Find where the given text appears and provide that cell's center as (x, y) coordinate. 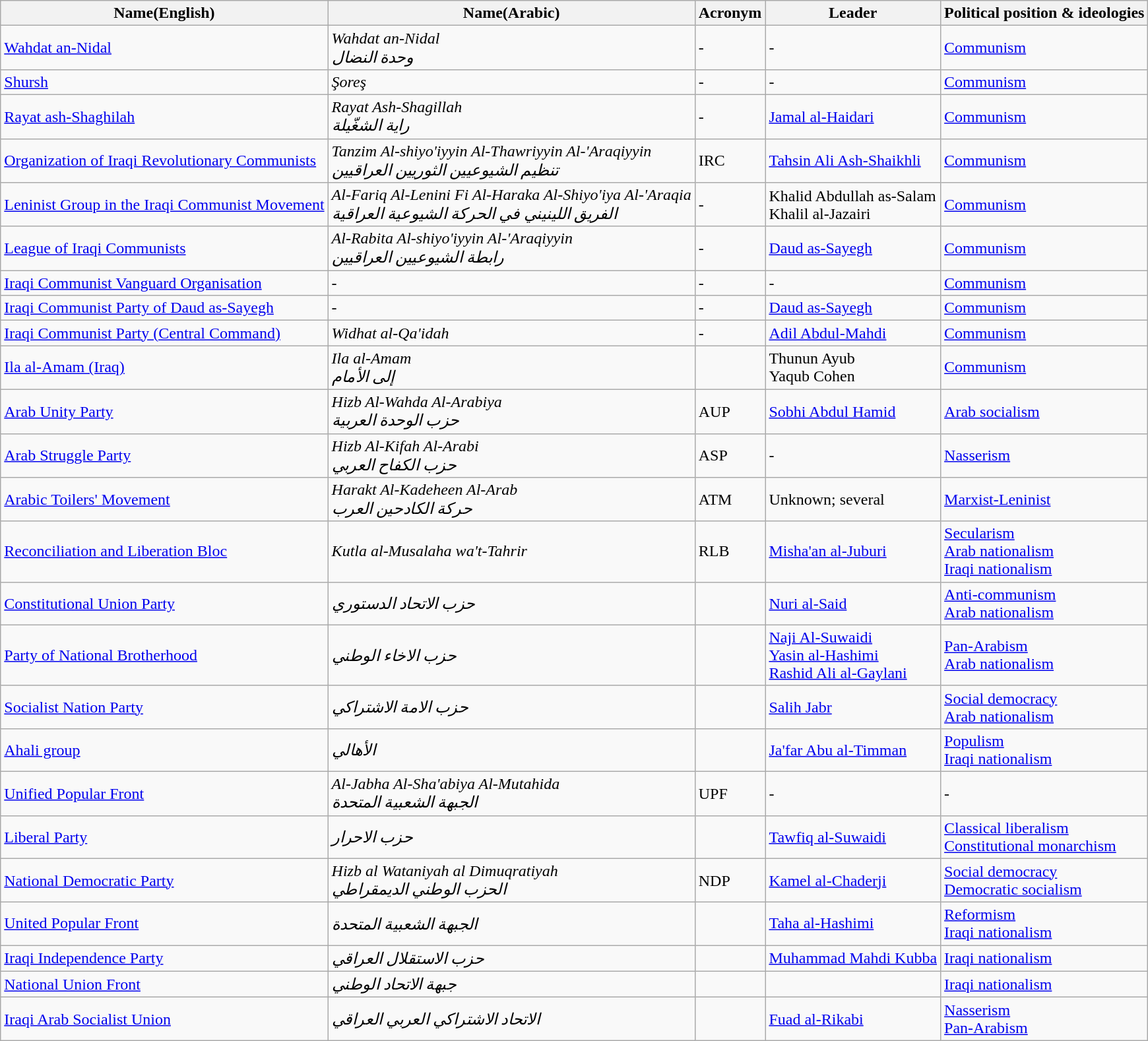
Pan-ArabismArab nationalism (1044, 655)
Widhat al-Qa'idah (511, 333)
ATM (730, 500)
Tahsin Ali Ash-Shaikhli (853, 161)
ReformismIraqi nationalism (1044, 924)
Al-Fariq Al-Lenini Fi Al-Haraka Al-Shiyo'iya Al-'Araqiaالفريق اللينيني في الحركة الشيوعية العراقية (511, 205)
Classical liberalismConstitutional monarchism (1044, 836)
Taha al-Hashimi (853, 924)
IRC (730, 161)
Iraqi Communist Party of Daud as-Sayegh (164, 308)
Kamel al-Chaderji (853, 880)
Rayat ash-Shaghilah (164, 116)
Political position & ideologies (1044, 13)
Tawfiq al-Suwaidi (853, 836)
Ahali group (164, 749)
United Popular Front (164, 924)
Organization of Iraqi Revolutionary Communists (164, 161)
Acronym (730, 13)
Socialist Nation Party (164, 707)
Ila al-Amam (Iraq) (164, 368)
Arab Unity Party (164, 412)
الأهالي (511, 749)
Iraqi Communist Vanguard Organisation (164, 283)
Ja'far Abu al-Timman (853, 749)
حزب الاحرار (511, 836)
Harakt Al-Kadeheen Al-Arabحركة الكادحين العرب (511, 500)
Khalid Abdullah as-SalamKhalil al-Jazairi (853, 205)
SecularismArab nationalismIraqi nationalism (1044, 552)
Name(English) (164, 13)
Iraqi Communist Party (Central Command) (164, 333)
Naji Al-SuwaidiYasin al-HashimiRashid Ali al-Gaylani (853, 655)
National Democratic Party (164, 880)
الاتحاد الاشتراكي العربي العراقي (511, 1019)
NasserismPan-Arabism (1044, 1019)
Tanzim Al-shiyo'iyyin Al-Thawriyyin Al-'Araqiyyinتنظيم الشيوعيين الثوريين العراقيين (511, 161)
Name(Arabic) (511, 13)
Al-Rabita Al-shiyo'iyyin Al-'Araqiyyinرابطة الشيوعيين العراقيين (511, 248)
Jamal al-Haidari (853, 116)
NDP (730, 880)
Leader (853, 13)
Constitutional Union Party (164, 603)
PopulismIraqi nationalism (1044, 749)
Party of National Brotherhood (164, 655)
Hizb al Wataniyah al Dimuqratiyahالحزب الوطني الديمقراطي (511, 880)
Social democracyArab nationalism (1044, 707)
حزب الاتحاد الدستوري (511, 603)
Thunun AyubYaqub Cohen (853, 368)
Ila al-Amamإلى الأمام (511, 368)
League of Iraqi Communists (164, 248)
Rayat Ash-Shagillahراية الشغّيلة (511, 116)
Adil Abdul-Mahdi (853, 333)
Arab socialism (1044, 412)
Şoreş (511, 82)
Al-Jabha Al-Sha'abiya Al-Mutahidaالجبهة الشعبية المتحدة (511, 793)
AUP (730, 412)
Shursh (164, 82)
Unknown; several (853, 500)
Hizb Al-Wahda Al-Arabiyaحزب الوحدة العربية (511, 412)
Salih Jabr (853, 707)
حزب الاستقلال العراقي (511, 959)
Anti-communismArab nationalism (1044, 603)
Kutla al-Musalaha wa't-Tahrir (511, 552)
جبهة الاتحاد الوطني (511, 984)
Leninist Group in the Iraqi Communist Movement (164, 205)
Iraqi Arab Socialist Union (164, 1019)
RLB (730, 552)
ASP (730, 455)
Social democracyDemocratic socialism (1044, 880)
Arabic Toilers' Movement (164, 500)
الجبهة الشعبية المتحدة (511, 924)
Wahdat an-Nidalوحدة النضال (511, 47)
National Union Front (164, 984)
Reconciliation and Liberation Bloc (164, 552)
Muhammad Mahdi Kubba (853, 959)
Nuri al-Said (853, 603)
Sobhi Abdul Hamid (853, 412)
Misha'an al-Juburi (853, 552)
Iraqi Independence Party (164, 959)
Marxist-Leninist (1044, 500)
UPF (730, 793)
Hizb Al-Kifah Al-Arabiحزب الكفاح العربي (511, 455)
Liberal Party (164, 836)
Unified Popular Front (164, 793)
Fuad al-Rikabi (853, 1019)
Nasserism (1044, 455)
Arab Struggle Party (164, 455)
حزب الامة الاشتراكي (511, 707)
Wahdat an-Nidal (164, 47)
حزب الاخاء الوطني (511, 655)
